Search for the cell housing the specified text and yield its (x, y) center coordinate. 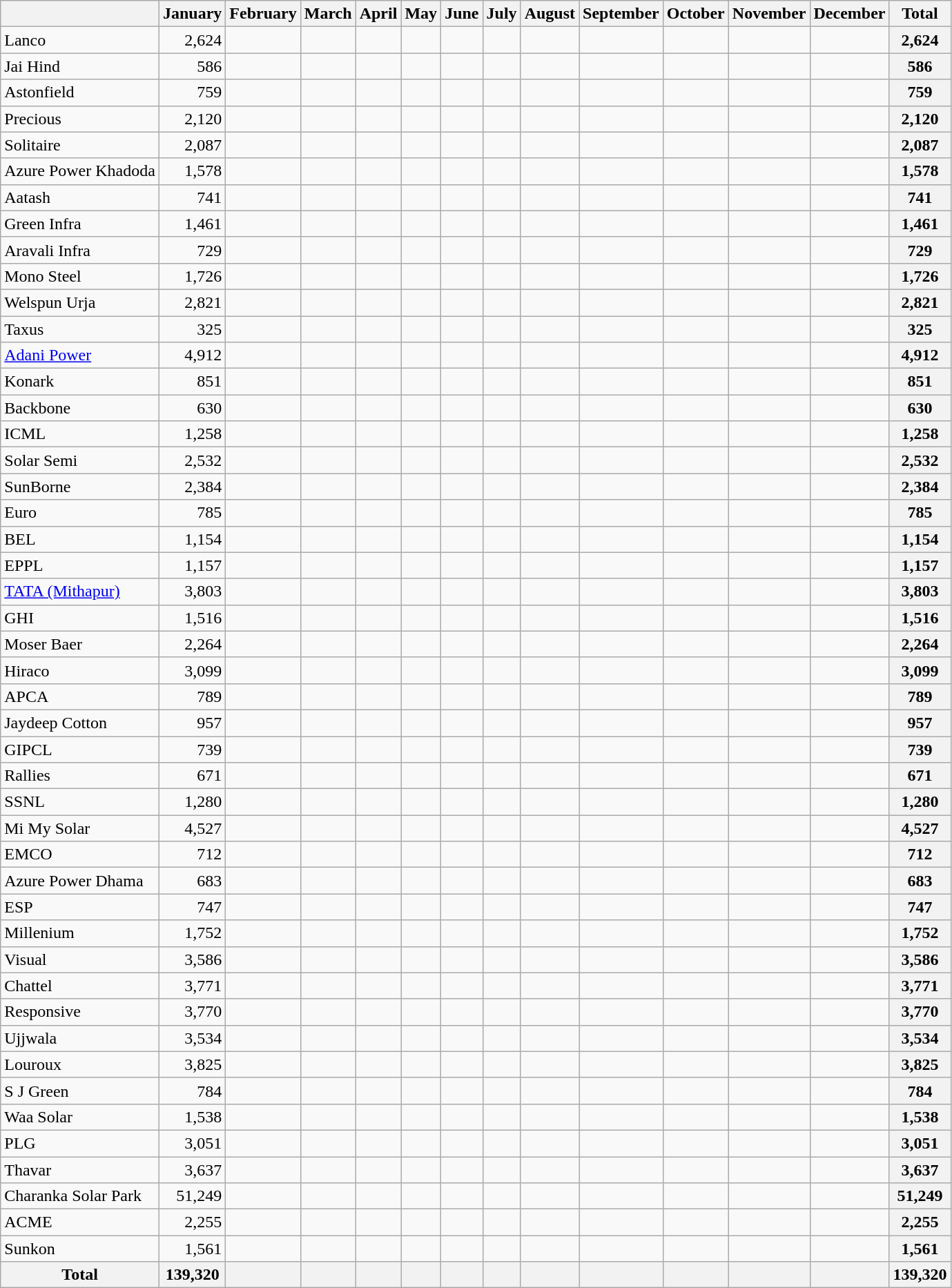
Millenium (80, 933)
Waa Solar (80, 1117)
Konark (80, 382)
Solitaire (80, 145)
Thavar (80, 1170)
ACME (80, 1222)
December (849, 14)
Lanco (80, 40)
Visual (80, 959)
Mi My Solar (80, 828)
ESP (80, 907)
SSNL (80, 802)
June (462, 14)
Charanka Solar Park (80, 1196)
Aravali Infra (80, 250)
Chattel (80, 986)
Jai Hind (80, 66)
February (263, 14)
Ujjwala (80, 1038)
Sunkon (80, 1249)
TATA (Mithapur) (80, 592)
January (192, 14)
SunBorne (80, 487)
Euro (80, 513)
EMCO (80, 855)
Astonfield (80, 92)
Azure Power Dhama (80, 881)
Moser Baer (80, 644)
September (621, 14)
Azure Power Khadoda (80, 171)
GHI (80, 618)
March (328, 14)
November (769, 14)
Louroux (80, 1064)
Mono Steel (80, 276)
Backbone (80, 408)
Aatash (80, 197)
April (378, 14)
Solar Semi (80, 460)
PLG (80, 1143)
Adani Power (80, 355)
Welspun Urja (80, 302)
July (501, 14)
Precious (80, 119)
May (421, 14)
S J Green (80, 1091)
August (550, 14)
BEL (80, 539)
GIPCL (80, 749)
Responsive (80, 1012)
Jaydeep Cotton (80, 723)
EPPL (80, 565)
October (696, 14)
Hiraco (80, 670)
Green Infra (80, 224)
Rallies (80, 776)
ICML (80, 434)
Taxus (80, 329)
APCA (80, 696)
